Output the (x, y) coordinate of the center of the cell containing the given text.  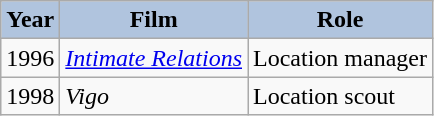
1996 (30, 58)
Film (154, 20)
Location manager (340, 58)
1998 (30, 96)
Intimate Relations (154, 58)
Role (340, 20)
Vigo (154, 96)
Year (30, 20)
Location scout (340, 96)
